Return (X, Y) of the center of cell containing provided text 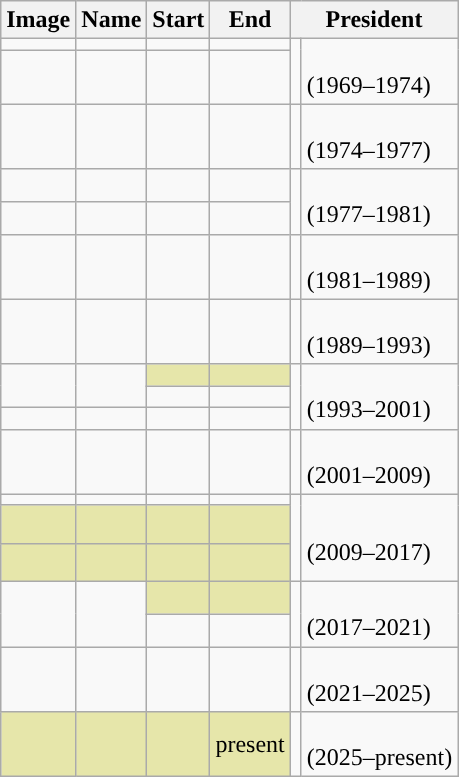
Start (178, 20)
President (374, 20)
(2021–2025) (379, 678)
(1989–1993) (379, 332)
(2009–2017) (379, 538)
(1969–1974) (379, 72)
(1974–1977) (379, 136)
(2025–present) (379, 744)
(2001–2009) (379, 462)
(1993–2001) (379, 396)
(2017–2021) (379, 614)
(1981–1989) (379, 266)
present (250, 744)
(1977–1981) (379, 202)
Image (38, 20)
End (250, 20)
Name (112, 20)
